Detect which cell encompasses the target text, then output its [x, y] center coordinate. 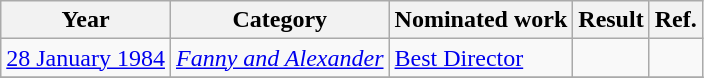
Best Director [481, 58]
Fanny and Alexander [280, 58]
28 January 1984 [86, 58]
Ref. [676, 20]
Result [611, 20]
Year [86, 20]
Nominated work [481, 20]
Category [280, 20]
